Provide the (x, y) coordinate of the cell's center where the given text is located.  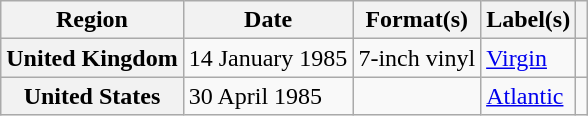
Date (268, 20)
Format(s) (417, 20)
Label(s) (528, 20)
United Kingdom (92, 58)
14 January 1985 (268, 58)
7-inch vinyl (417, 58)
Atlantic (528, 96)
30 April 1985 (268, 96)
United States (92, 96)
Virgin (528, 58)
Region (92, 20)
